Detect which cell encompasses the target text, then output its (x, y) center coordinate. 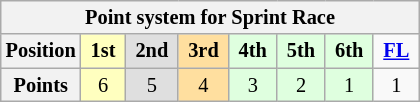
FL (396, 51)
6th (349, 51)
Point system for Sprint Race (210, 17)
4 (203, 85)
3 (253, 85)
4th (253, 51)
Points (41, 85)
2nd (152, 51)
1st (104, 51)
6 (104, 85)
5 (152, 85)
Position (41, 51)
5th (301, 51)
2 (301, 85)
3rd (203, 51)
